Locate the cell with the specified text and output its (X, Y) center coordinate. 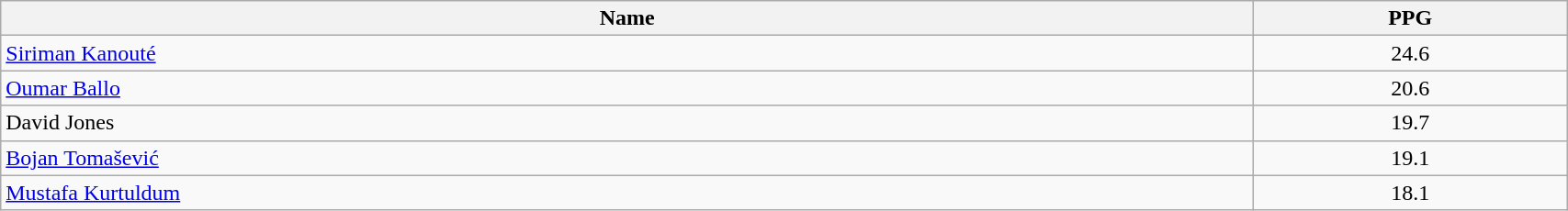
Siriman Kanouté (627, 53)
24.6 (1411, 53)
Oumar Ballo (627, 88)
PPG (1411, 18)
Name (627, 18)
Bojan Tomašević (627, 158)
20.6 (1411, 88)
19.7 (1411, 123)
19.1 (1411, 158)
18.1 (1411, 193)
David Jones (627, 123)
Mustafa Kurtuldum (627, 193)
